Pinpoint the cell where the given text exists, returning its (X, Y) midpoint coordinate. 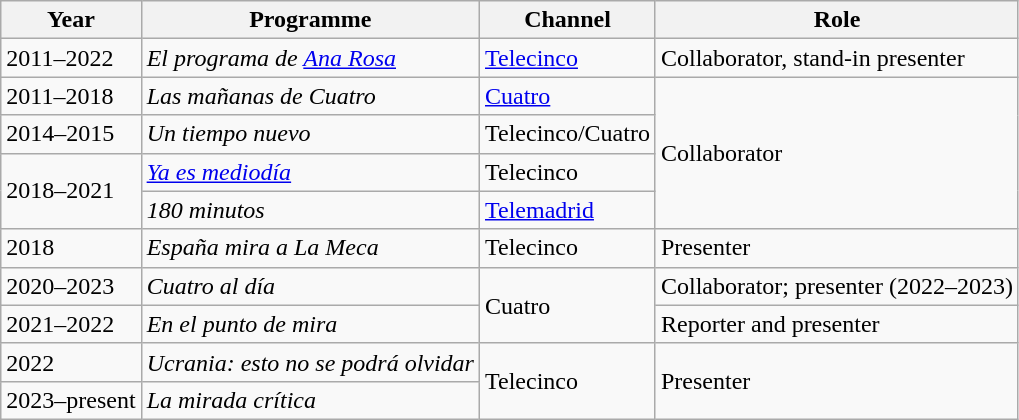
Un tiempo nuevo (310, 134)
Telecinco/Cuatro (567, 134)
Collaborator (836, 153)
Ucrania: esto no se podrá olvidar (310, 362)
2018 (71, 248)
Channel (567, 20)
2011–2018 (71, 96)
España mira a La Meca (310, 248)
2011–2022 (71, 58)
La mirada crítica (310, 400)
2014–2015 (71, 134)
2018–2021 (71, 191)
Collaborator; presenter (2022–2023) (836, 286)
2023–present (71, 400)
2020–2023 (71, 286)
2022 (71, 362)
Las mañanas de Cuatro (310, 96)
En el punto de mira (310, 324)
Collaborator, stand-in presenter (836, 58)
Cuatro al día (310, 286)
Telemadrid (567, 210)
2021–2022 (71, 324)
Reporter and presenter (836, 324)
Ya es mediodía (310, 172)
Role (836, 20)
El programa de Ana Rosa (310, 58)
Year (71, 20)
Programme (310, 20)
180 minutos (310, 210)
